Locate the cell with the specified text and output its (x, y) center coordinate. 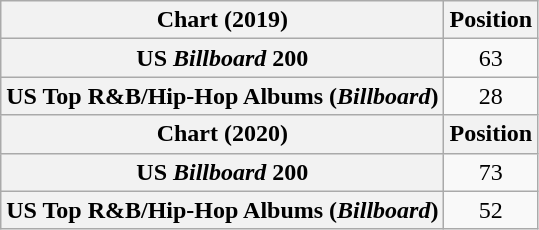
Chart (2019) (222, 20)
Chart (2020) (222, 134)
73 (491, 172)
52 (491, 210)
28 (491, 96)
63 (491, 58)
